For the text-containing cell, return its midpoint in [X, Y] coordinate format. 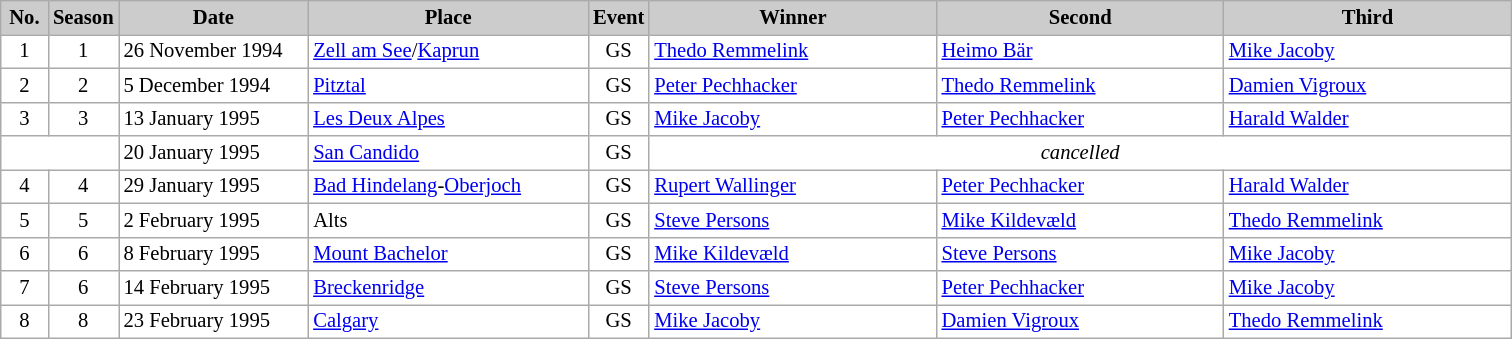
Date [213, 17]
Rupert Wallinger [792, 186]
Heimo Bär [1080, 51]
Calgary [448, 321]
cancelled [1080, 153]
Third [1368, 17]
Mount Bachelor [448, 254]
Season [83, 17]
14 February 1995 [213, 287]
Event [618, 17]
13 January 1995 [213, 119]
Second [1080, 17]
San Candido [448, 153]
23 February 1995 [213, 321]
26 November 1994 [213, 51]
20 January 1995 [213, 153]
Zell am See/Kaprun [448, 51]
29 January 1995 [213, 186]
8 February 1995 [213, 254]
5 December 1994 [213, 85]
Place [448, 17]
7 [24, 287]
Bad Hindelang-Oberjoch [448, 186]
No. [24, 17]
2 February 1995 [213, 220]
Pitztal [448, 85]
Alts [448, 220]
Les Deux Alpes [448, 119]
Breckenridge [448, 287]
Winner [792, 17]
